Identify which cell holds the provided text, then report its (x, y) central coordinate. 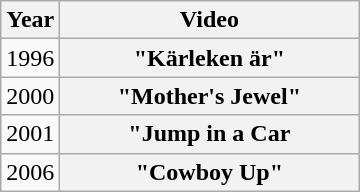
"Jump in a Car (210, 134)
Year (30, 20)
2000 (30, 96)
2006 (30, 172)
"Mother's Jewel" (210, 96)
1996 (30, 58)
Video (210, 20)
2001 (30, 134)
"Cowboy Up" (210, 172)
"Kärleken är" (210, 58)
